Scan for the cell matching the given text and deliver its [x, y] coordinate at center. 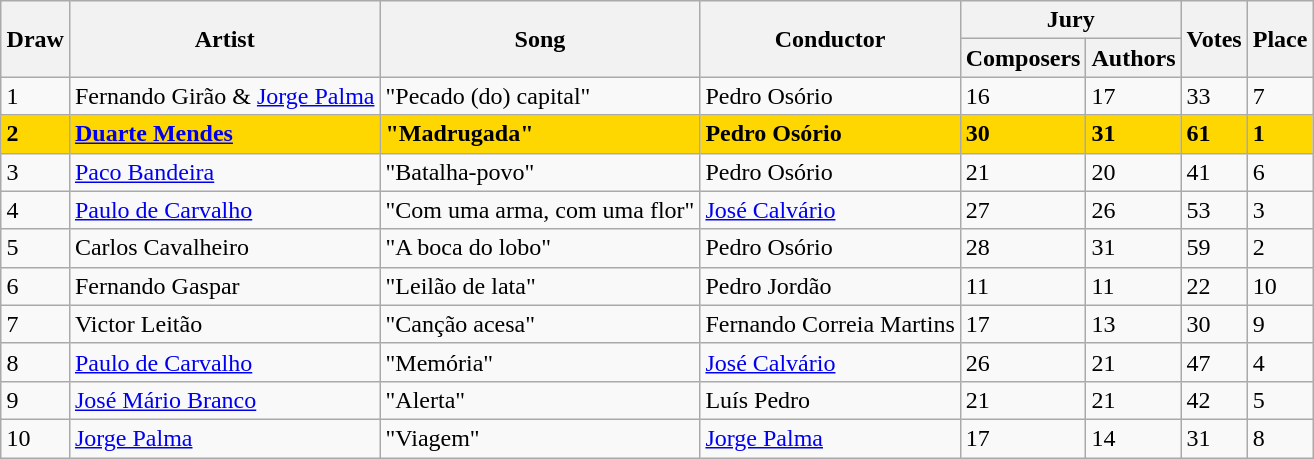
28 [1023, 248]
47 [1214, 362]
José Mário Branco [224, 400]
Pedro Jordão [830, 286]
"Batalha-povo" [540, 172]
"Madrugada" [540, 134]
22 [1214, 286]
Composers [1023, 58]
20 [1134, 172]
33 [1214, 96]
Conductor [830, 39]
"Com uma arma, com uma flor" [540, 210]
"Viagem" [540, 438]
Luís Pedro [830, 400]
"Leilão de lata" [540, 286]
Votes [1214, 39]
Fernando Girão & Jorge Palma [224, 96]
27 [1023, 210]
Carlos Cavalheiro [224, 248]
"A boca do lobo" [540, 248]
Draw [35, 39]
"Alerta" [540, 400]
59 [1214, 248]
Song [540, 39]
Duarte Mendes [224, 134]
Fernando Correia Martins [830, 324]
41 [1214, 172]
61 [1214, 134]
Paco Bandeira [224, 172]
16 [1023, 96]
"Memória" [540, 362]
Victor Leitão [224, 324]
53 [1214, 210]
Jury [1070, 20]
13 [1134, 324]
Place [1280, 39]
"Canção acesa" [540, 324]
Fernando Gaspar [224, 286]
42 [1214, 400]
Artist [224, 39]
"Pecado (do) capital" [540, 96]
14 [1134, 438]
Authors [1134, 58]
